Return (x, y) of the center of cell containing provided text 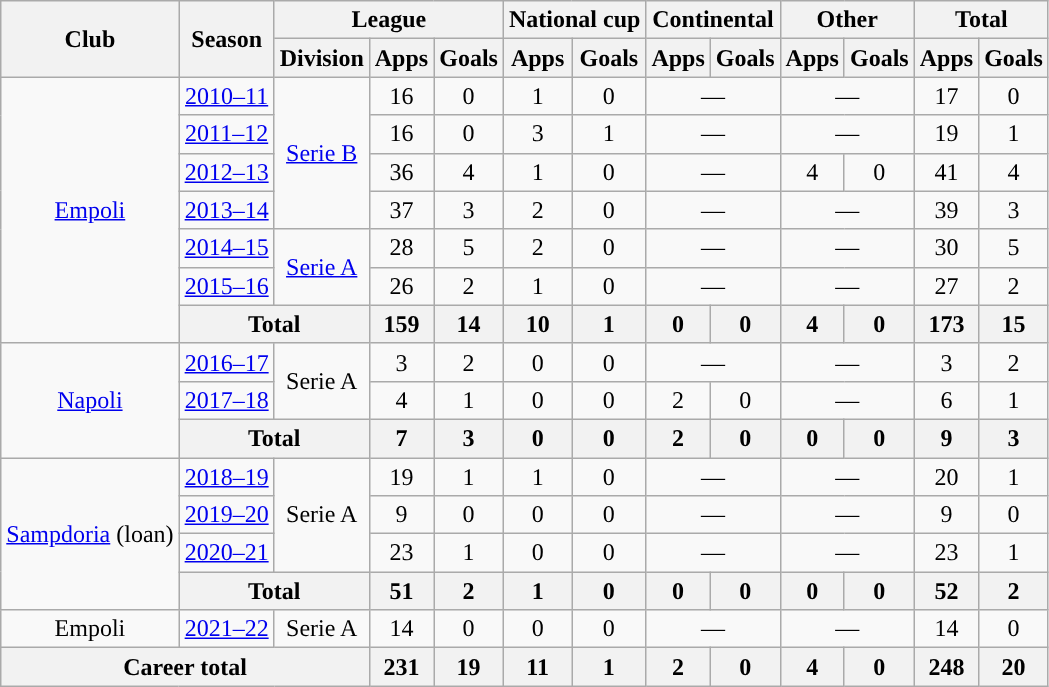
2013–14 (226, 210)
Season (226, 39)
2016–17 (226, 362)
173 (946, 324)
Division (322, 58)
27 (946, 286)
52 (946, 591)
Serie B (322, 153)
2020–21 (226, 553)
Sampdoria (loan) (90, 534)
37 (401, 210)
2021–22 (226, 629)
248 (946, 667)
League (388, 20)
Career total (186, 667)
30 (946, 248)
39 (946, 210)
231 (401, 667)
Continental (713, 20)
15 (1014, 324)
2019–20 (226, 515)
159 (401, 324)
6 (946, 400)
7 (401, 438)
28 (401, 248)
Napoli (90, 400)
2014–15 (226, 248)
17 (946, 96)
51 (401, 591)
2017–18 (226, 400)
National cup (574, 20)
2015–16 (226, 286)
2018–19 (226, 477)
10 (537, 324)
2011–12 (226, 134)
36 (401, 172)
11 (537, 667)
26 (401, 286)
2010–11 (226, 96)
2012–13 (226, 172)
41 (946, 172)
Club (90, 39)
Other (847, 20)
